Detect which cell encompasses the target text, then output its (X, Y) center coordinate. 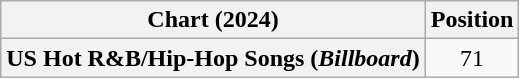
US Hot R&B/Hip-Hop Songs (Billboard) (213, 58)
71 (472, 58)
Chart (2024) (213, 20)
Position (472, 20)
